Pinpoint the cell where the given text exists, returning its (X, Y) midpoint coordinate. 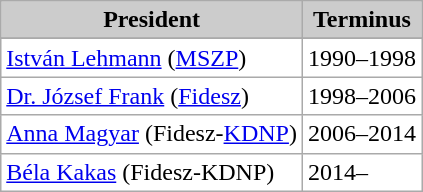
Terminus (362, 20)
Anna Magyar (Fidesz-KDNP) (152, 134)
Dr. József Frank (Fidesz) (152, 96)
President (152, 20)
1998–2006 (362, 96)
István Lehmann (MSZP) (152, 58)
Béla Kakas (Fidesz-KDNP) (152, 172)
1990–1998 (362, 58)
2014– (362, 172)
2006–2014 (362, 134)
